Provide the (X, Y) coordinate of the cell's center where the given text is located.  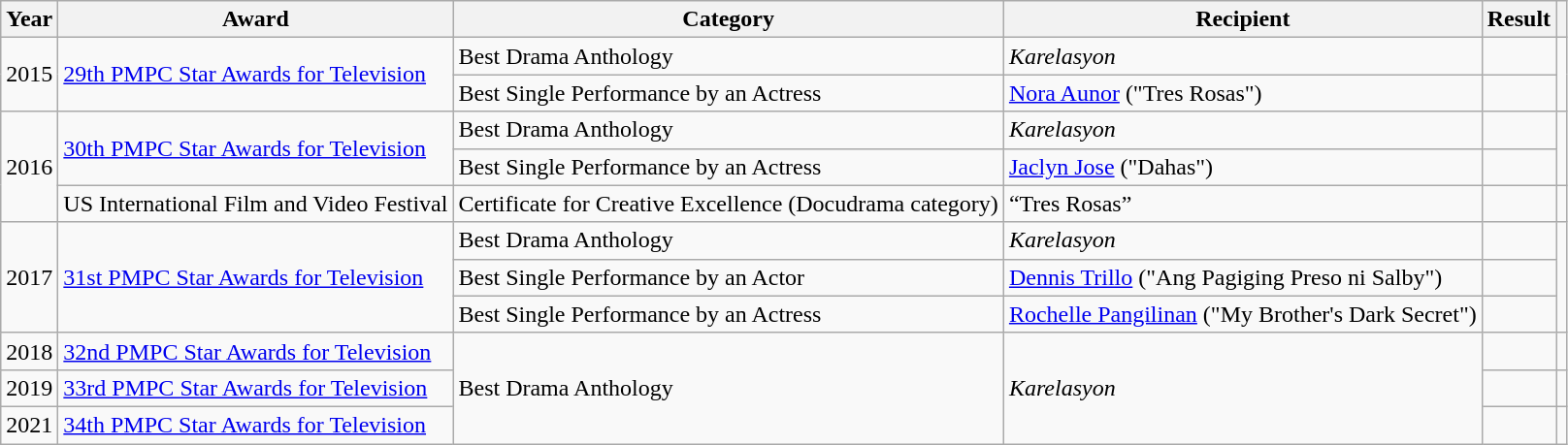
2017 (29, 277)
Best Single Performance by an Actor (728, 277)
Certificate for Creative Excellence (Docudrama category) (728, 204)
Nora Aunor ("Tres Rosas") (1242, 93)
“Tres Rosas” (1242, 204)
34th PMPC Star Awards for Television (256, 425)
32nd PMPC Star Awards for Television (256, 351)
2015 (29, 75)
31st PMPC Star Awards for Television (256, 277)
Dennis Trillo ("Ang Pagiging Preso ni Salby") (1242, 277)
33rd PMPC Star Awards for Television (256, 388)
2019 (29, 388)
Award (256, 19)
Jaclyn Jose ("Dahas") (1242, 167)
2018 (29, 351)
Year (29, 19)
Result (1519, 19)
29th PMPC Star Awards for Television (256, 75)
30th PMPC Star Awards for Television (256, 148)
Recipient (1242, 19)
US International Film and Video Festival (256, 204)
2016 (29, 167)
2021 (29, 425)
Category (728, 19)
Rochelle Pangilinan ("My Brother's Dark Secret") (1242, 314)
